Provide the (X, Y) coordinate of the cell's center where the given text is located.  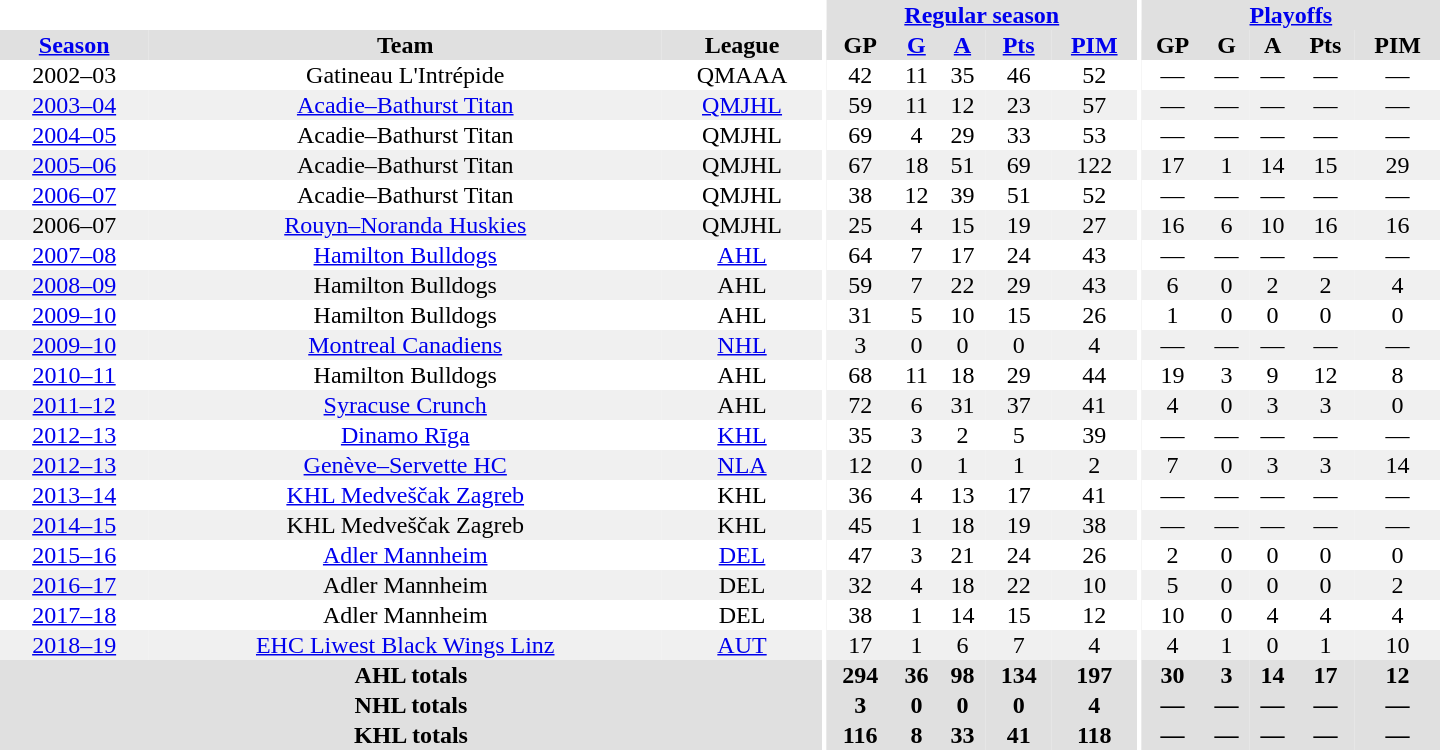
122 (1094, 165)
53 (1094, 135)
QMAAA (742, 75)
NHL (742, 345)
2004–05 (74, 135)
116 (860, 735)
Genève–Servette HC (405, 465)
2002–03 (74, 75)
2015–16 (74, 555)
2007–08 (74, 255)
2005–06 (74, 165)
Playoffs (1291, 15)
Syracuse Crunch (405, 405)
98 (962, 675)
37 (1018, 405)
47 (860, 555)
Team (405, 45)
23 (1018, 105)
Montreal Canadiens (405, 345)
68 (860, 375)
2010–11 (74, 375)
13 (962, 495)
AUT (742, 645)
2011–12 (74, 405)
46 (1018, 75)
9 (1273, 375)
45 (860, 525)
2008–09 (74, 285)
134 (1018, 675)
197 (1094, 675)
27 (1094, 225)
2014–15 (74, 525)
Gatineau L'Intrépide (405, 75)
30 (1173, 675)
67 (860, 165)
AHL totals (411, 675)
72 (860, 405)
32 (860, 585)
EHC Liwest Black Wings Linz (405, 645)
64 (860, 255)
Season (74, 45)
57 (1094, 105)
NHL totals (411, 705)
2017–18 (74, 615)
44 (1094, 375)
KHL totals (411, 735)
League (742, 45)
2013–14 (74, 495)
2003–04 (74, 105)
25 (860, 225)
2018–19 (74, 645)
118 (1094, 735)
294 (860, 675)
Rouyn–Noranda Huskies (405, 225)
2016–17 (74, 585)
Dinamo Rīga (405, 435)
Regular season (982, 15)
21 (962, 555)
42 (860, 75)
NLA (742, 465)
